Provide the (X, Y) coordinate of the cell's center where the given text is located.  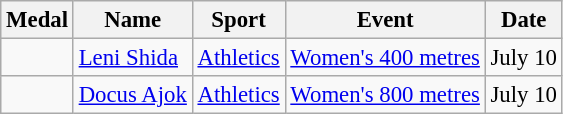
Date (524, 20)
Medal (38, 20)
Event (385, 20)
Women's 800 metres (385, 95)
Sport (238, 20)
Name (132, 20)
Leni Shida (132, 58)
Women's 400 metres (385, 58)
Docus Ajok (132, 95)
